Detect which cell encompasses the target text, then output its (X, Y) center coordinate. 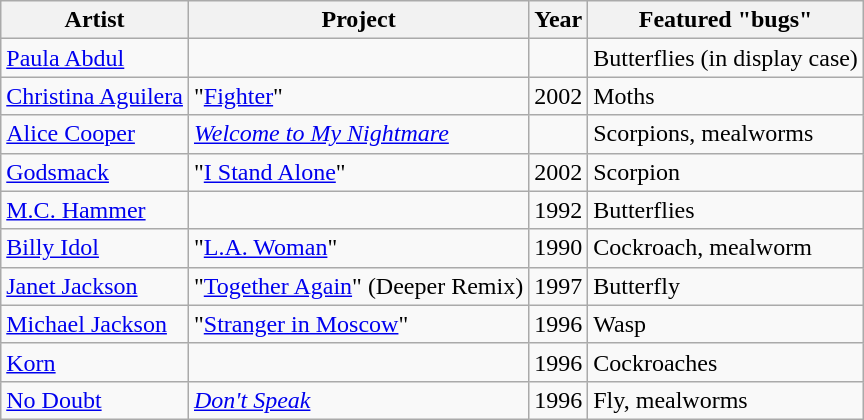
Alice Cooper (95, 134)
"I Stand Alone" (358, 172)
Wasp (726, 324)
Cockroach, mealworm (726, 248)
Featured "bugs" (726, 20)
1990 (558, 248)
Michael Jackson (95, 324)
Korn (95, 362)
Scorpion (726, 172)
"Fighter" (358, 96)
"Together Again" (Deeper Remix) (358, 286)
Cockroaches (726, 362)
1992 (558, 210)
Janet Jackson (95, 286)
Butterfly (726, 286)
Godsmack (95, 172)
Scorpions, mealworms (726, 134)
Artist (95, 20)
Butterflies (726, 210)
No Doubt (95, 400)
Fly, mealworms (726, 400)
Don't Speak (358, 400)
Year (558, 20)
Moths (726, 96)
Paula Abdul (95, 58)
1997 (558, 286)
"L.A. Woman" (358, 248)
Project (358, 20)
"Stranger in Moscow" (358, 324)
Butterflies (in display case) (726, 58)
M.C. Hammer (95, 210)
Billy Idol (95, 248)
Welcome to My Nightmare (358, 134)
Christina Aguilera (95, 96)
